Locate the cell with the specified text and output its [X, Y] center coordinate. 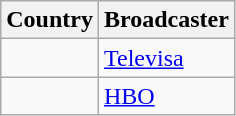
HBO [166, 96]
Country [50, 20]
Broadcaster [166, 20]
Televisa [166, 58]
